From the cell containing the given text, extract its center point as [x, y] coordinate. 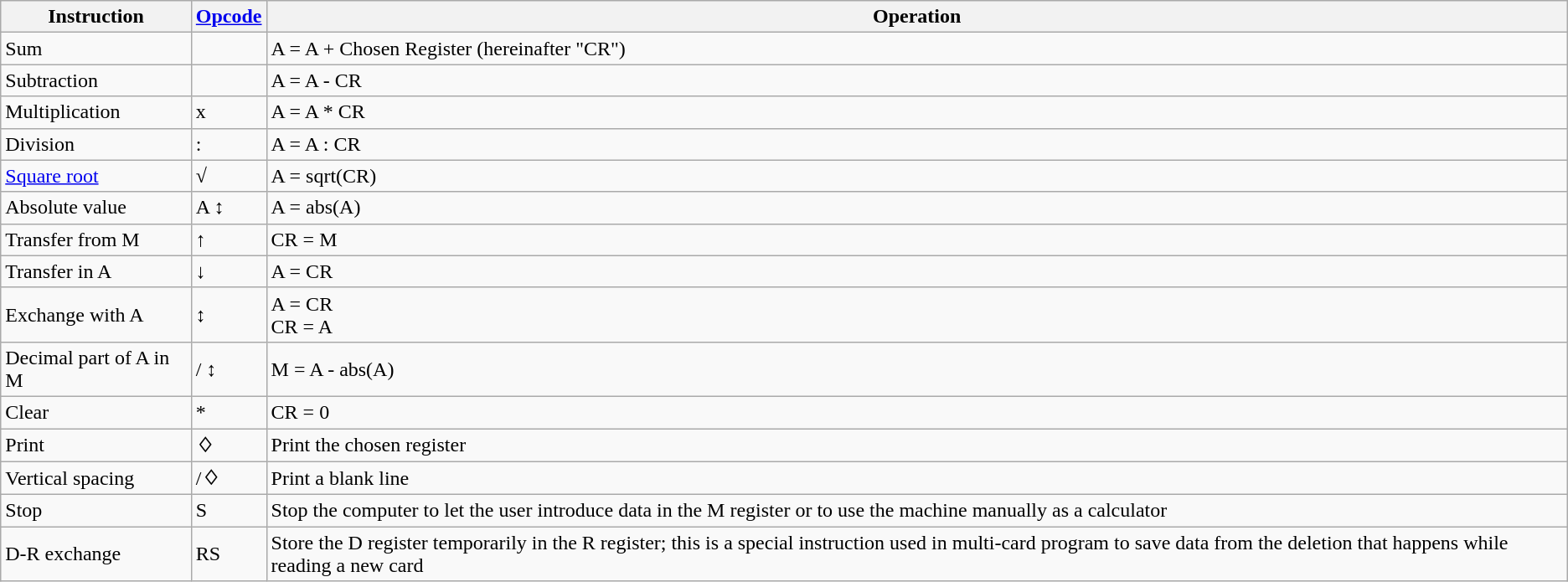
* [229, 412]
D-R exchange [96, 554]
Print the chosen register [916, 446]
A = sqrt(CR) [916, 176]
: [229, 144]
S [229, 511]
Print a blank line [916, 478]
A = abs(A) [916, 208]
Vertical spacing [96, 478]
A ↕ [229, 208]
Stop [96, 511]
RS [229, 554]
x [229, 112]
A = CR [916, 271]
Division [96, 144]
A = A - CR [916, 80]
Sum [96, 49]
Stop the computer to let the user introduce data in the M register or to use the machine manually as a calculator [916, 511]
♢ [229, 446]
Absolute value [96, 208]
M = A - abs(A) [916, 368]
↑ [229, 239]
A = A * CR [916, 112]
/♢ [229, 478]
Subtraction [96, 80]
Transfer from M [96, 239]
A = A + Chosen Register (hereinafter "CR") [916, 49]
Decimal part of A in M [96, 368]
CR = M [916, 239]
Square root [96, 176]
Opcode [229, 17]
↕ [229, 315]
√ [229, 176]
CR = 0 [916, 412]
/ ↕ [229, 368]
Print [96, 446]
A = A : CR [916, 144]
Instruction [96, 17]
Clear [96, 412]
A = CR CR = A [916, 315]
Operation [916, 17]
Transfer in A [96, 271]
↓ [229, 271]
Multiplication [96, 112]
Exchange with A [96, 315]
